Locate the cell with the specified text and output its (x, y) center coordinate. 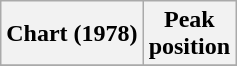
Peakposition (189, 34)
Chart (1978) (72, 34)
